Detect which cell encompasses the target text, then output its [x, y] center coordinate. 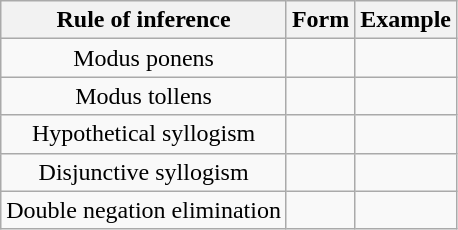
Rule of inference [144, 20]
Disjunctive syllogism [144, 172]
Example [406, 20]
Hypothetical syllogism [144, 134]
Modus tollens [144, 96]
Modus ponens [144, 58]
Form [320, 20]
Double negation elimination [144, 210]
